Locate the cell with the specified text and output its (x, y) center coordinate. 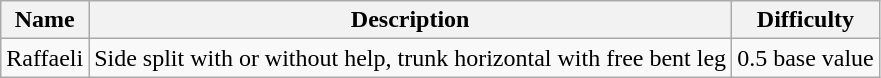
Name (45, 20)
Description (410, 20)
Side split with or without help, trunk horizontal with free bent leg (410, 58)
0.5 base value (806, 58)
Difficulty (806, 20)
Raffaeli (45, 58)
